Extract the (x, y) coordinate from the center of the cell holding the provided text.  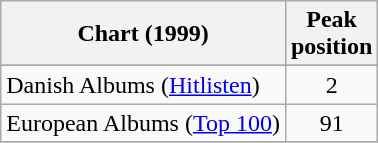
91 (331, 123)
European Albums (Top 100) (144, 123)
Danish Albums (Hitlisten) (144, 85)
2 (331, 85)
Peakposition (331, 34)
Chart (1999) (144, 34)
